Output the [X, Y] coordinate of the center of the cell containing the given text.  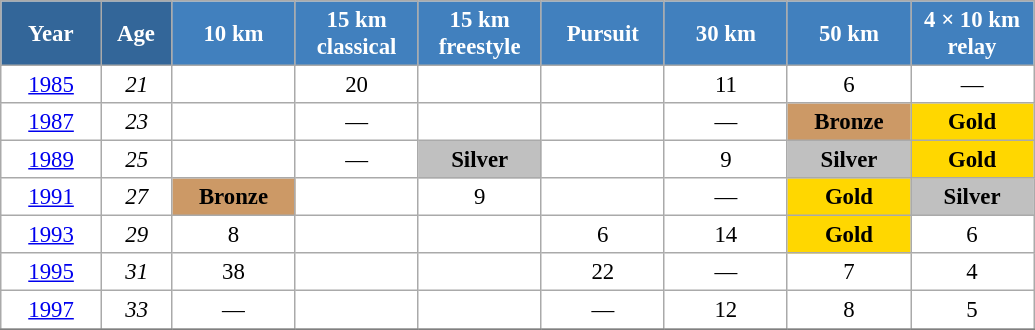
22 [602, 273]
21 [136, 85]
10 km [234, 34]
Pursuit [602, 34]
1993 [52, 235]
30 km [726, 34]
1985 [52, 85]
Year [52, 34]
31 [136, 273]
50 km [848, 34]
1989 [52, 160]
1987 [52, 122]
1991 [52, 197]
7 [848, 273]
33 [136, 310]
15 km classical [356, 34]
12 [726, 310]
23 [136, 122]
4 [972, 273]
20 [356, 85]
11 [726, 85]
25 [136, 160]
1995 [52, 273]
14 [726, 235]
4 × 10 km relay [972, 34]
5 [972, 310]
15 km freestyle [480, 34]
29 [136, 235]
27 [136, 197]
1997 [52, 310]
Age [136, 34]
38 [234, 273]
